Locate the cell with the specified text and output its [X, Y] center coordinate. 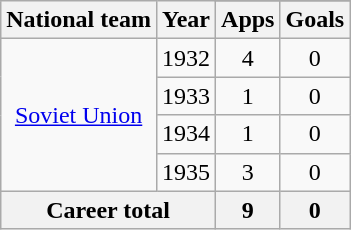
Apps [248, 20]
Career total [108, 210]
1932 [186, 58]
National team [79, 20]
1933 [186, 96]
4 [248, 58]
Year [186, 20]
Goals [315, 20]
9 [248, 210]
1934 [186, 134]
1935 [186, 172]
Soviet Union [79, 115]
3 [248, 172]
